Capture the cell that displays the provided text and extract its (x, y) central coordinate. 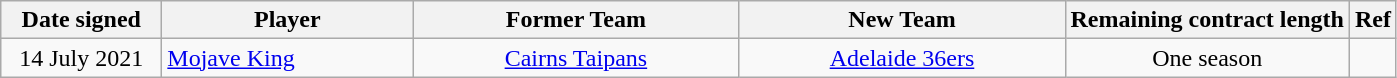
Ref (1372, 20)
Cairns Taipans (576, 58)
Date signed (82, 20)
14 July 2021 (82, 58)
Mojave King (288, 58)
Former Team (576, 20)
New Team (902, 20)
Player (288, 20)
One season (1207, 58)
Adelaide 36ers (902, 58)
Remaining contract length (1207, 20)
